Identify which cell holds the provided text, then report its [X, Y] central coordinate. 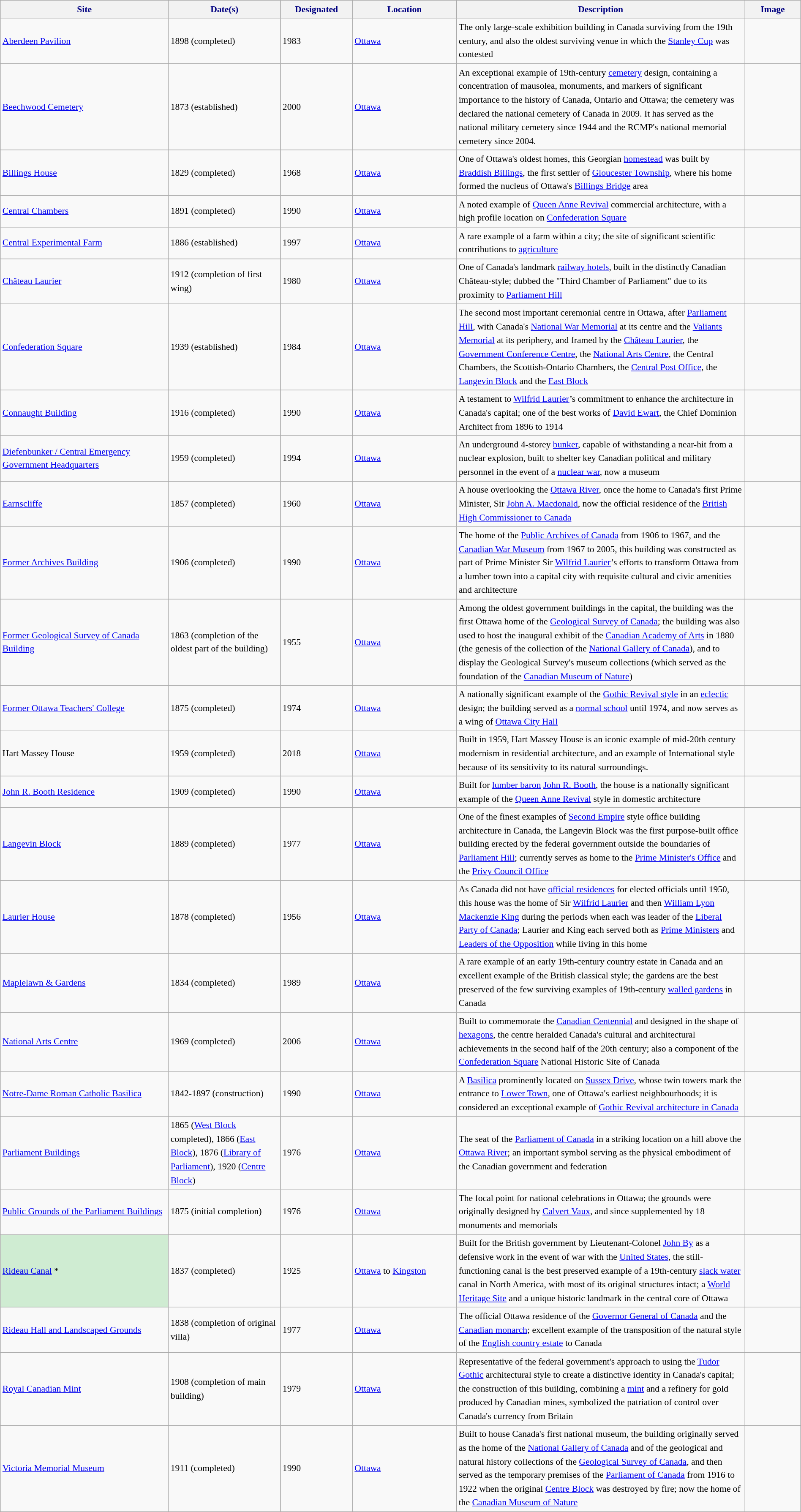
1916 (completed) [225, 413]
1886 (established) [225, 243]
Parliament Buildings [84, 1153]
1889 (completed) [225, 844]
Location [404, 9]
1863 (completion of the oldest part of the building) [225, 642]
Billings House [84, 172]
Beechwood Cemetery [84, 107]
1968 [316, 172]
1997 [316, 243]
Public Grounds of the Parliament Buildings [84, 1212]
1834 (completed) [225, 983]
Image [773, 9]
Aberdeen Pavilion [84, 41]
1873 (established) [225, 107]
Diefenbunker / Central Emergency Government Headquarters [84, 459]
Former Ottawa Teachers' College [84, 708]
1956 [316, 917]
1979 [316, 1389]
1875 (completed) [225, 708]
1969 (completed) [225, 1042]
Maplelawn & Gardens [84, 983]
1838 (completion of original villa) [225, 1330]
1909 (completed) [225, 792]
Confederation Square [84, 347]
1865 (West Block completed), 1866 (East Block), 1876 (Library of Parliament), 1920 (Centre Block) [225, 1153]
Hart Massey House [84, 754]
1857 (completed) [225, 504]
2000 [316, 107]
Rideau Canal * [84, 1271]
1837 (completed) [225, 1271]
A rare example of a farm within a city; the site of significant scientific contributions to agriculture [601, 243]
Former Archives Building [84, 563]
Langevin Block [84, 844]
1908 (completion of main building) [225, 1389]
1939 (established) [225, 347]
Date(s) [225, 9]
Designated [316, 9]
1989 [316, 983]
Central Experimental Farm [84, 243]
Victoria Memorial Museum [84, 1468]
1842-1897 (construction) [225, 1094]
1898 (completed) [225, 41]
1960 [316, 504]
Central Chambers [84, 211]
1912 (completion of first wing) [225, 281]
1974 [316, 708]
Site [84, 9]
1875 (initial completion) [225, 1212]
1994 [316, 459]
1829 (completed) [225, 172]
Laurier House [84, 917]
A noted example of Queen Anne Revival commercial architecture, with a high profile location on Confederation Square [601, 211]
1878 (completed) [225, 917]
Royal Canadian Mint [84, 1389]
National Arts Centre [84, 1042]
1911 (completed) [225, 1468]
Château Laurier [84, 281]
1906 (completed) [225, 563]
1891 (completed) [225, 211]
1925 [316, 1271]
Built for lumber baron John R. Booth, the house is a nationally significant example of the Queen Anne Revival style in domestic architecture [601, 792]
Connaught Building [84, 413]
1955 [316, 642]
Former Geological Survey of Canada Building [84, 642]
2018 [316, 754]
1984 [316, 347]
John R. Booth Residence [84, 792]
Ottawa to Kingston [404, 1271]
Notre-Dame Roman Catholic Basilica [84, 1094]
1980 [316, 281]
Rideau Hall and Landscaped Grounds [84, 1330]
1983 [316, 41]
Description [601, 9]
Earnscliffe [84, 504]
2006 [316, 1042]
